Find where the given text appears and provide that cell's center as (X, Y) coordinate. 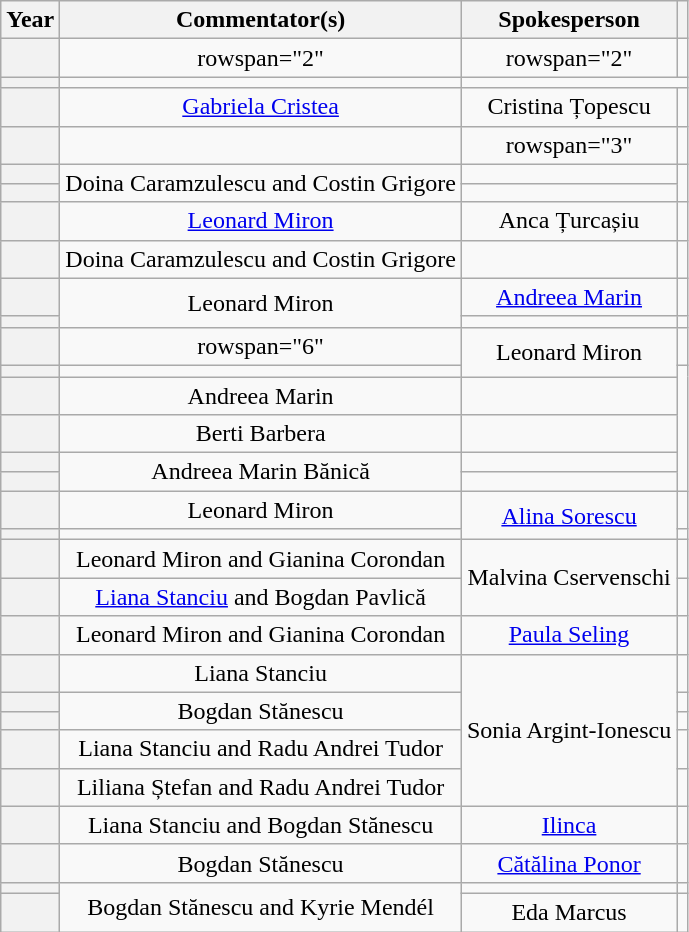
Sonia Argint-Ionescu (568, 730)
Cătălina Ponor (568, 863)
Anca Țurcașiu (568, 221)
Gabriela Cristea (261, 107)
Berti Barbera (261, 434)
Year (30, 20)
Alina Sorescu (568, 516)
Liana Stanciu (261, 673)
Andreea Marin Bănică (261, 472)
Liana Stanciu and Radu Andrei Tudor (261, 749)
Eda Marcus (568, 912)
Cristina Țopescu (568, 107)
Paula Seling (568, 635)
rowspan="3" (568, 145)
rowspan="6" (261, 346)
Liana Stanciu and Bogdan Stănescu (261, 825)
Malvina Cservenschi (568, 578)
Spokesperson (568, 20)
Ilinca (568, 825)
Commentator(s) (261, 20)
Liliana Ștefan and Radu Andrei Tudor (261, 787)
Bogdan Stănescu and Kyrie Mendél (261, 906)
Liana Stanciu and Bogdan Pavlică (261, 597)
